For the text-containing cell, return its midpoint in (X, Y) coordinate format. 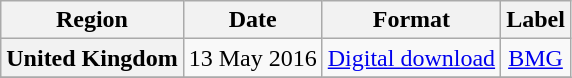
Date (252, 20)
United Kingdom (92, 58)
Region (92, 20)
Label (536, 20)
13 May 2016 (252, 58)
BMG (536, 58)
Digital download (411, 58)
Format (411, 20)
